Detect which cell encompasses the target text, then output its [X, Y] center coordinate. 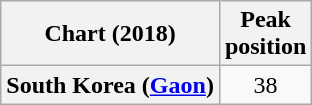
38 [265, 85]
South Korea (Gaon) [110, 85]
Peakposition [265, 34]
Chart (2018) [110, 34]
